For the text-containing cell, return its midpoint in [X, Y] coordinate format. 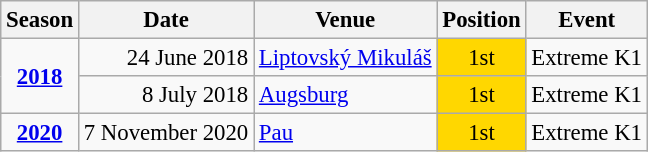
Event [586, 20]
2018 [40, 76]
Position [482, 20]
Liptovský Mikuláš [346, 58]
Augsburg [346, 95]
Venue [346, 20]
24 June 2018 [166, 58]
Date [166, 20]
Season [40, 20]
2020 [40, 133]
8 July 2018 [166, 95]
Pau [346, 133]
7 November 2020 [166, 133]
